Determine the [X, Y] coordinate at the center of the cell enclosing the given text.  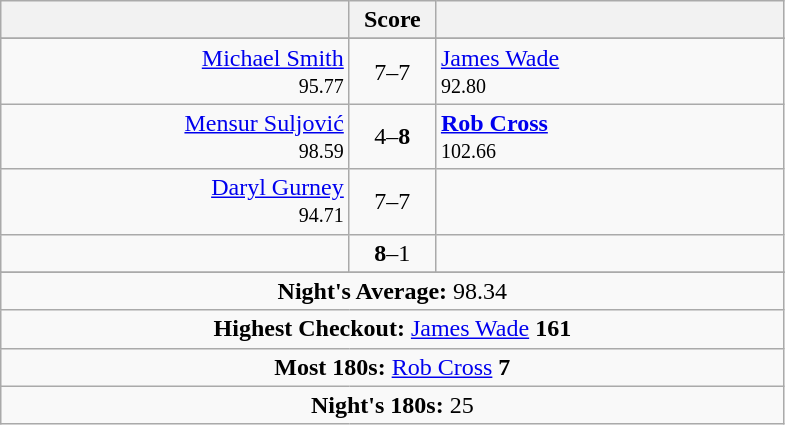
Mensur Suljović 98.59 [176, 136]
Rob Cross 102.66 [610, 136]
Night's Average: 98.34 [392, 291]
Daryl Gurney 94.71 [176, 202]
8–1 [392, 253]
Night's 180s: 25 [392, 405]
4–8 [392, 136]
Highest Checkout: James Wade 161 [392, 329]
Most 180s: Rob Cross 7 [392, 367]
James Wade 92.80 [610, 72]
Michael Smith 95.77 [176, 72]
Score [392, 20]
